Capture the cell that displays the provided text and extract its [X, Y] central coordinate. 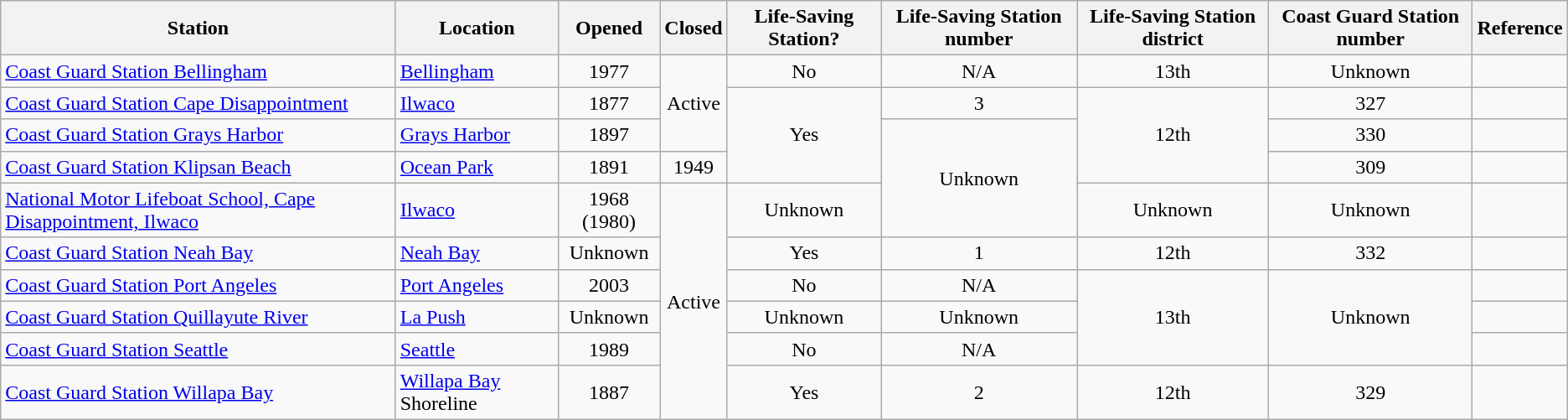
1989 [608, 349]
Life-Saving Station district [1173, 29]
Seattle [477, 349]
Coast Guard Station number [1370, 29]
Neah Bay [477, 253]
332 [1370, 253]
Coast Guard Station Bellingham [198, 71]
Location [477, 29]
1949 [694, 167]
National Motor Lifeboat School, Cape Disappointment, Ilwaco [198, 210]
330 [1370, 135]
1897 [608, 135]
1968 (1980) [608, 210]
309 [1370, 167]
3 [979, 103]
Coast Guard Station Neah Bay [198, 253]
Opened [608, 29]
Life-Saving Station number [979, 29]
1887 [608, 392]
Coast Guard Station Port Angeles [198, 285]
1 [979, 253]
Ocean Park [477, 167]
Life-Saving Station? [804, 29]
2003 [608, 285]
Coast Guard Station Seattle [198, 349]
1877 [608, 103]
1977 [608, 71]
La Push [477, 317]
Coast Guard Station Cape Disappointment [198, 103]
Port Angeles [477, 285]
Willapa Bay Shoreline [477, 392]
2 [979, 392]
Bellingham [477, 71]
1891 [608, 167]
Coast Guard Station Quillayute River [198, 317]
Coast Guard Station Willapa Bay [198, 392]
Grays Harbor [477, 135]
327 [1370, 103]
Coast Guard Station Grays Harbor [198, 135]
Reference [1519, 29]
329 [1370, 392]
Station [198, 29]
Closed [694, 29]
Coast Guard Station Klipsan Beach [198, 167]
